Extract the (X, Y) coordinate from the center of the cell holding the provided text.  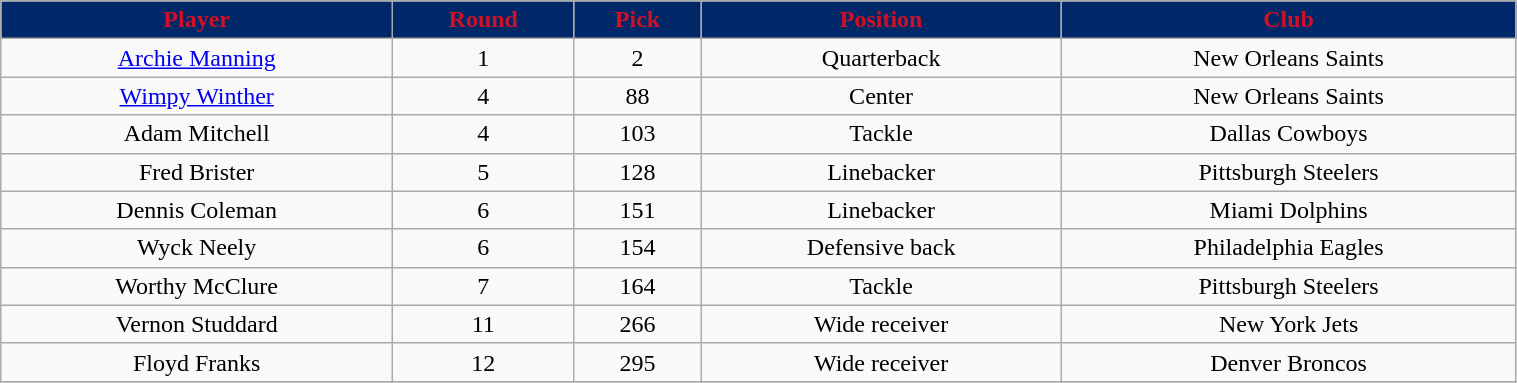
Dennis Coleman (197, 210)
Center (881, 96)
Denver Broncos (1288, 362)
1 (484, 58)
103 (638, 134)
Worthy McClure (197, 286)
Miami Dolphins (1288, 210)
Club (1288, 20)
266 (638, 324)
Defensive back (881, 248)
Floyd Franks (197, 362)
Quarterback (881, 58)
88 (638, 96)
Wyck Neely (197, 248)
Round (484, 20)
Pick (638, 20)
Dallas Cowboys (1288, 134)
Archie Manning (197, 58)
151 (638, 210)
164 (638, 286)
11 (484, 324)
5 (484, 172)
Vernon Studdard (197, 324)
Wimpy Winther (197, 96)
295 (638, 362)
7 (484, 286)
Fred Brister (197, 172)
Player (197, 20)
154 (638, 248)
Position (881, 20)
New York Jets (1288, 324)
Adam Mitchell (197, 134)
12 (484, 362)
2 (638, 58)
Philadelphia Eagles (1288, 248)
128 (638, 172)
